Provide the (X, Y) coordinate of the cell's center where the given text is located.  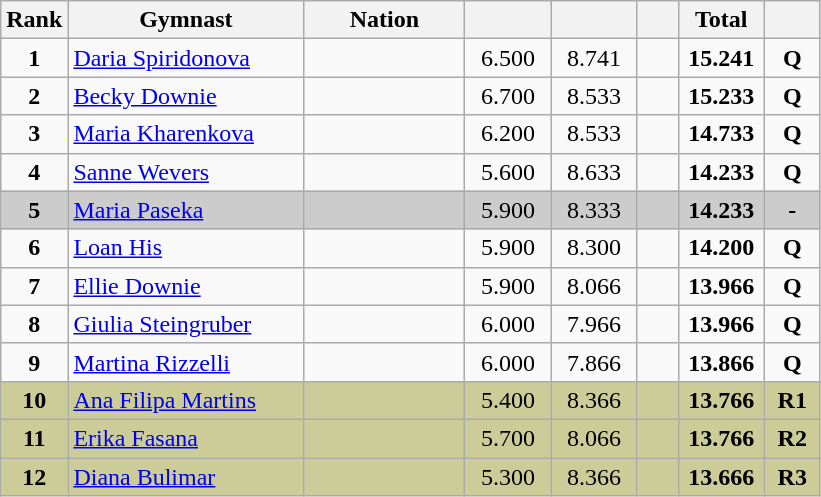
7.866 (594, 362)
14.200 (721, 248)
8.300 (594, 248)
Becky Downie (186, 96)
6 (34, 248)
4 (34, 172)
13.666 (721, 477)
1 (34, 58)
7.966 (594, 324)
3 (34, 134)
Ellie Downie (186, 286)
5.300 (508, 477)
Giulia Steingruber (186, 324)
8.633 (594, 172)
Nation (384, 20)
Martina Rizzelli (186, 362)
6.500 (508, 58)
11 (34, 438)
13.866 (721, 362)
Diana Bulimar (186, 477)
6.700 (508, 96)
15.241 (721, 58)
7 (34, 286)
- (792, 210)
Erika Fasana (186, 438)
6.200 (508, 134)
Ana Filipa Martins (186, 400)
Sanne Wevers (186, 172)
8.741 (594, 58)
5.700 (508, 438)
9 (34, 362)
Maria Paseka (186, 210)
12 (34, 477)
R2 (792, 438)
2 (34, 96)
8 (34, 324)
5.400 (508, 400)
15.233 (721, 96)
Loan His (186, 248)
10 (34, 400)
8.333 (594, 210)
Maria Kharenkova (186, 134)
R1 (792, 400)
5 (34, 210)
Rank (34, 20)
Total (721, 20)
14.733 (721, 134)
R3 (792, 477)
5.600 (508, 172)
Daria Spiridonova (186, 58)
Gymnast (186, 20)
